Determine the (x, y) coordinate at the center of the cell enclosing the given text.  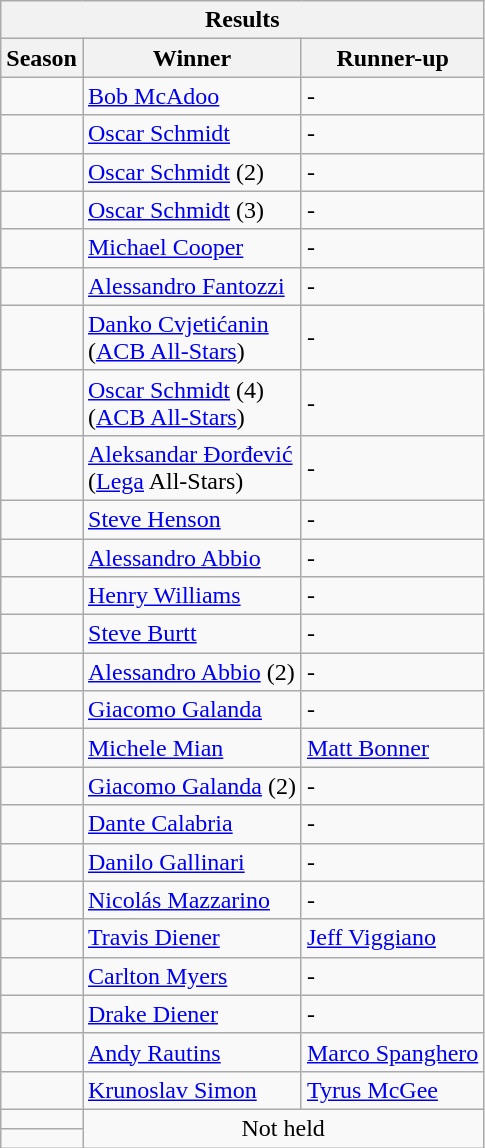
Danko Cvjetićanin (ACB All-Stars) (192, 338)
Oscar Schmidt (192, 134)
Nicolás Mazzarino (192, 900)
Marco Spanghero (392, 1052)
Giacomo Galanda (2) (192, 786)
Michael Cooper (192, 248)
Alessandro Abbio (192, 557)
Michele Mian (192, 748)
Drake Diener (192, 1014)
Matt Bonner (392, 748)
Carlton Myers (192, 976)
Travis Diener (192, 938)
Jeff Viggiano (392, 938)
Andy Rautins (192, 1052)
Alessandro Abbio (2) (192, 672)
Runner-up (392, 58)
Oscar Schmidt (4) (ACB All-Stars) (192, 402)
Season (42, 58)
Not held (282, 1128)
Aleksandar Đorđević (Lega All-Stars) (192, 468)
Bob McAdoo (192, 96)
Oscar Schmidt (2) (192, 172)
Danilo Gallinari (192, 862)
Oscar Schmidt (3) (192, 210)
Giacomo Galanda (192, 710)
Alessandro Fantozzi (192, 286)
Tyrus McGee (392, 1090)
Krunoslav Simon (192, 1090)
Dante Calabria (192, 824)
Steve Henson (192, 519)
Winner (192, 58)
Results (242, 20)
Henry Williams (192, 596)
Steve Burtt (192, 634)
